From the cell containing the given text, extract its center point as [x, y] coordinate. 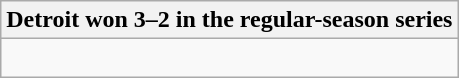
Detroit won 3–2 in the regular-season series [230, 20]
